Provide the (X, Y) coordinate of the cell's center where the given text is located.  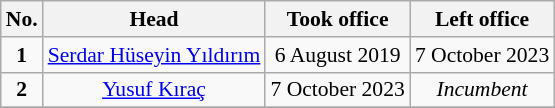
Took office (337, 19)
Incumbent (482, 90)
6 August 2019 (337, 55)
Yusuf Kıraç (154, 90)
No. (22, 19)
2 (22, 90)
1 (22, 55)
Serdar Hüseyin Yıldırım (154, 55)
Head (154, 19)
Left office (482, 19)
